Find where the given text appears and provide that cell's center as (X, Y) coordinate. 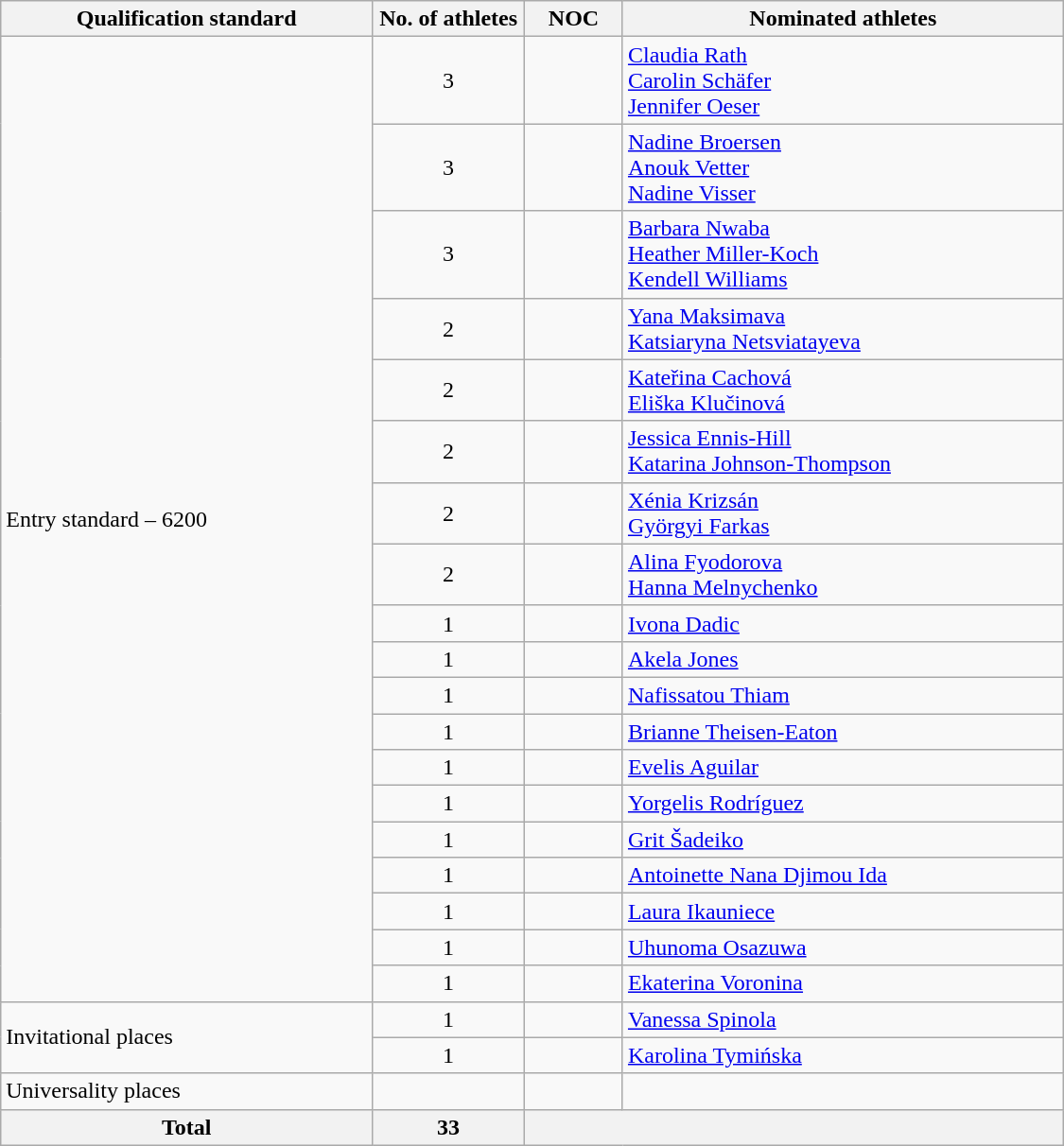
NOC (574, 19)
Antoinette Nana Djimou Ida (843, 876)
Jessica Ennis-HillKatarina Johnson-Thompson (843, 452)
Ekaterina Voronina (843, 983)
Kateřina CachováEliška Klučinová (843, 390)
Laura Ikauniece (843, 912)
Uhunoma Osazuwa (843, 947)
Claudia RathCarolin SchäferJennifer Oeser (843, 80)
Brianne Theisen-Eaton (843, 731)
Ivona Dadic (843, 623)
Barbara NwabaHeather Miller-KochKendell Williams (843, 254)
33 (448, 1127)
Total (187, 1127)
Yorgelis Rodríguez (843, 804)
Invitational places (187, 1037)
No. of athletes (448, 19)
Vanessa Spinola (843, 1019)
Karolina Tymińska (843, 1055)
Evelis Aguilar (843, 768)
Qualification standard (187, 19)
Xénia KrizsánGyörgyi Farkas (843, 512)
Akela Jones (843, 659)
Alina FyodorovaHanna Melnychenko (843, 575)
Nominated athletes (843, 19)
Nafissatou Thiam (843, 695)
Entry standard – 6200 (187, 519)
Nadine BroersenAnouk VetterNadine Visser (843, 167)
Grit Šadeiko (843, 840)
Yana MaksimavaKatsiaryna Netsviatayeva (843, 329)
Universality places (187, 1091)
